Determine the (X, Y) coordinate at the center of the cell enclosing the given text.  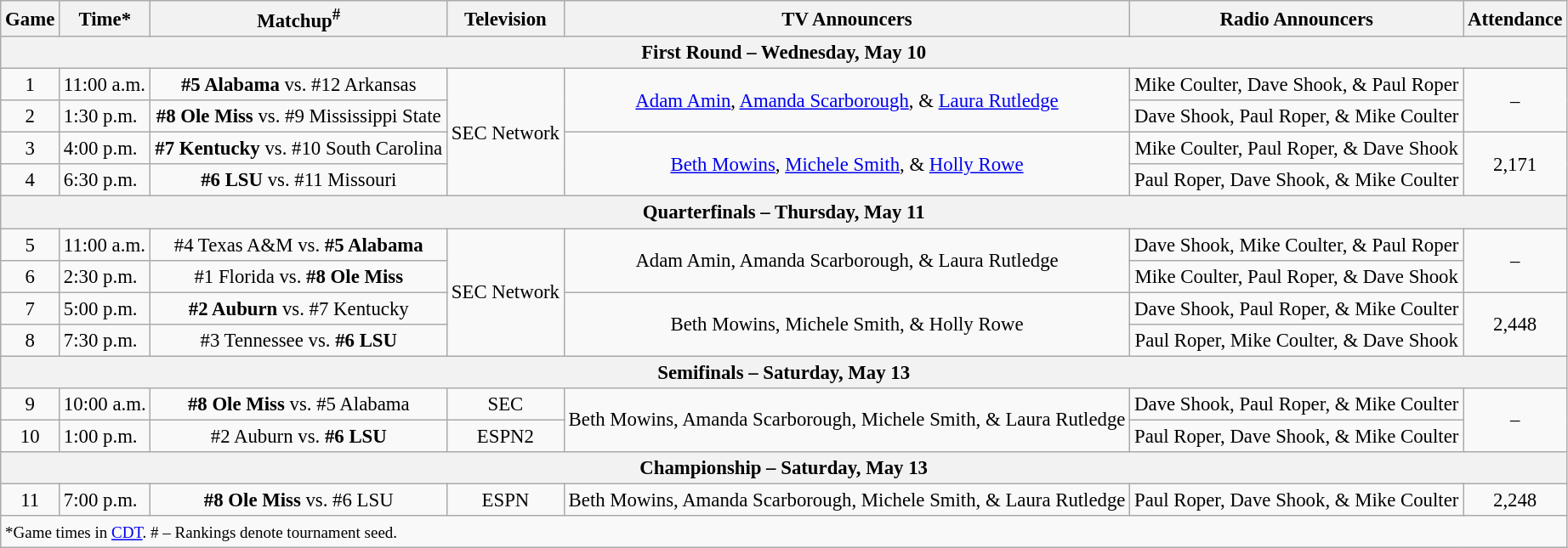
Game (31, 19)
#4 Texas A&M vs. #5 Alabama (299, 245)
11 (31, 500)
Championship – Saturday, May 13 (784, 468)
8 (31, 340)
2 (31, 116)
6:30 p.m. (105, 181)
Matchup# (299, 19)
Dave Shook, Mike Coulter, & Paul Roper (1297, 245)
#2 Auburn vs. #7 Kentucky (299, 308)
Paul Roper, Mike Coulter, & Dave Shook (1297, 340)
9 (31, 404)
Time* (105, 19)
6 (31, 276)
#6 LSU vs. #11 Missouri (299, 181)
2:30 p.m. (105, 276)
4:00 p.m. (105, 149)
#3 Tennessee vs. #6 LSU (299, 340)
#1 Florida vs. #8 Ole Miss (299, 276)
#5 Alabama vs. #12 Arkansas (299, 85)
Television (506, 19)
SEC (506, 404)
10 (31, 436)
2,171 (1515, 165)
ESPN (506, 500)
*Game times in CDT. # – Rankings denote tournament seed. (784, 532)
10:00 a.m. (105, 404)
ESPN2 (506, 436)
3 (31, 149)
5 (31, 245)
Semifinals – Saturday, May 13 (784, 372)
1:00 p.m. (105, 436)
5:00 p.m. (105, 308)
2,248 (1515, 500)
1:30 p.m. (105, 116)
#7 Kentucky vs. #10 South Carolina (299, 149)
Quarterfinals – Thursday, May 11 (784, 212)
Radio Announcers (1297, 19)
7 (31, 308)
7:00 p.m. (105, 500)
#8 Ole Miss vs. #6 LSU (299, 500)
4 (31, 181)
Mike Coulter, Dave Shook, & Paul Roper (1297, 85)
#8 Ole Miss vs. #5 Alabama (299, 404)
TV Announcers (847, 19)
1 (31, 85)
2,448 (1515, 325)
#2 Auburn vs. #6 LSU (299, 436)
#8 Ole Miss vs. #9 Mississippi State (299, 116)
Attendance (1515, 19)
First Round – Wednesday, May 10 (784, 53)
7:30 p.m. (105, 340)
